Find where the given text appears and provide that cell's center as (x, y) coordinate. 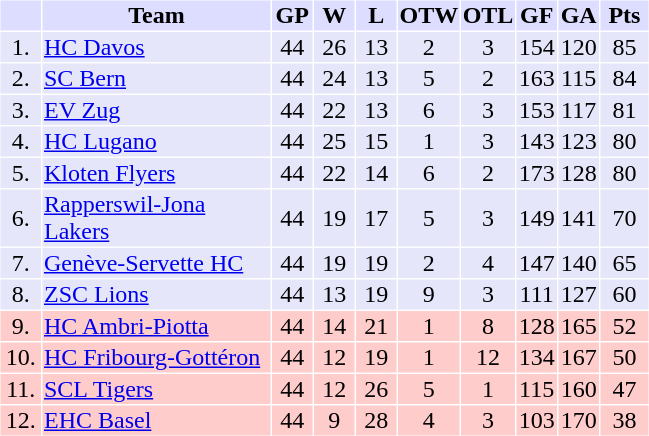
127 (578, 295)
9. (20, 326)
SCL Tigers (156, 389)
173 (536, 173)
Pts (624, 15)
70 (624, 218)
21 (376, 326)
Genève-Servette HC (156, 263)
7. (20, 263)
50 (624, 357)
HC Ambri-Piotta (156, 326)
120 (578, 47)
8. (20, 295)
28 (376, 421)
11. (20, 389)
2. (20, 79)
5. (20, 173)
12. (20, 421)
GP (292, 15)
15 (376, 141)
141 (578, 218)
134 (536, 357)
154 (536, 47)
L (376, 15)
153 (536, 110)
170 (578, 421)
103 (536, 421)
Kloten Flyers (156, 173)
OTL (488, 15)
84 (624, 79)
ZSC Lions (156, 295)
3. (20, 110)
140 (578, 263)
52 (624, 326)
85 (624, 47)
163 (536, 79)
EHC Basel (156, 421)
1. (20, 47)
HC Fribourg-Gottéron (156, 357)
111 (536, 295)
6. (20, 218)
65 (624, 263)
HC Davos (156, 47)
160 (578, 389)
81 (624, 110)
Team (156, 15)
HC Lugano (156, 141)
60 (624, 295)
SC Bern (156, 79)
GA (578, 15)
EV Zug (156, 110)
W (334, 15)
143 (536, 141)
17 (376, 218)
165 (578, 326)
24 (334, 79)
117 (578, 110)
GF (536, 15)
OTW (429, 15)
8 (488, 326)
167 (578, 357)
149 (536, 218)
38 (624, 421)
25 (334, 141)
147 (536, 263)
4. (20, 141)
47 (624, 389)
Rapperswil-Jona Lakers (156, 218)
123 (578, 141)
10. (20, 357)
